Capture the cell that displays the provided text and extract its (x, y) central coordinate. 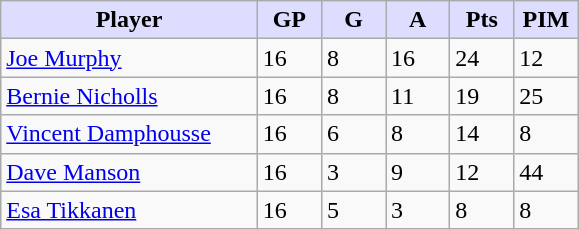
19 (482, 96)
Bernie Nicholls (130, 96)
Vincent Damphousse (130, 134)
24 (482, 58)
44 (546, 172)
14 (482, 134)
Player (130, 20)
GP (289, 20)
Pts (482, 20)
9 (418, 172)
Joe Murphy (130, 58)
PIM (546, 20)
11 (418, 96)
25 (546, 96)
A (418, 20)
Esa Tikkanen (130, 210)
6 (353, 134)
Dave Manson (130, 172)
G (353, 20)
5 (353, 210)
